Pinpoint the cell where the given text exists, returning its (X, Y) midpoint coordinate. 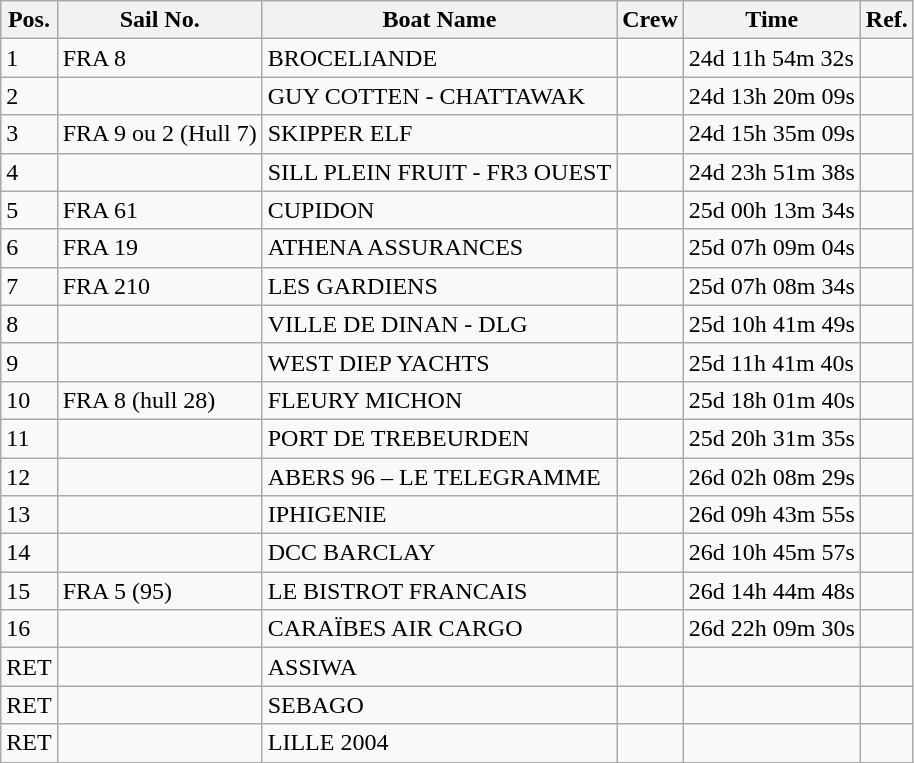
26d 10h 45m 57s (772, 553)
25d 11h 41m 40s (772, 362)
SKIPPER ELF (439, 134)
25d 07h 08m 34s (772, 286)
24d 13h 20m 09s (772, 96)
2 (29, 96)
14 (29, 553)
FRA 9 ou 2 (Hull 7) (160, 134)
LILLE 2004 (439, 743)
7 (29, 286)
25d 10h 41m 49s (772, 324)
LES GARDIENS (439, 286)
24d 15h 35m 09s (772, 134)
FRA 210 (160, 286)
FRA 5 (95) (160, 591)
26d 02h 08m 29s (772, 477)
SILL PLEIN FRUIT - FR3 OUEST (439, 172)
BROCELIANDE (439, 58)
FRA 8 (160, 58)
15 (29, 591)
DCC BARCLAY (439, 553)
26d 14h 44m 48s (772, 591)
Crew (650, 20)
IPHIGENIE (439, 515)
WEST DIEP YACHTS (439, 362)
24d 23h 51m 38s (772, 172)
FRA 8 (hull 28) (160, 400)
6 (29, 248)
24d 11h 54m 32s (772, 58)
FRA 61 (160, 210)
FRA 19 (160, 248)
25d 18h 01m 40s (772, 400)
9 (29, 362)
26d 09h 43m 55s (772, 515)
8 (29, 324)
4 (29, 172)
25d 20h 31m 35s (772, 438)
FLEURY MICHON (439, 400)
Time (772, 20)
13 (29, 515)
Sail No. (160, 20)
Ref. (886, 20)
LE BISTROT FRANCAIS (439, 591)
16 (29, 629)
ASSIWA (439, 667)
26d 22h 09m 30s (772, 629)
11 (29, 438)
10 (29, 400)
GUY COTTEN - CHATTAWAK (439, 96)
3 (29, 134)
ABERS 96 – LE TELEGRAMME (439, 477)
CUPIDON (439, 210)
Boat Name (439, 20)
1 (29, 58)
CARAÏBES AIR CARGO (439, 629)
SEBAGO (439, 705)
Pos. (29, 20)
25d 07h 09m 04s (772, 248)
VILLE DE DINAN - DLG (439, 324)
12 (29, 477)
PORT DE TREBEURDEN (439, 438)
5 (29, 210)
ATHENA ASSURANCES (439, 248)
25d 00h 13m 34s (772, 210)
